Return [X, Y] of the center of cell containing provided text 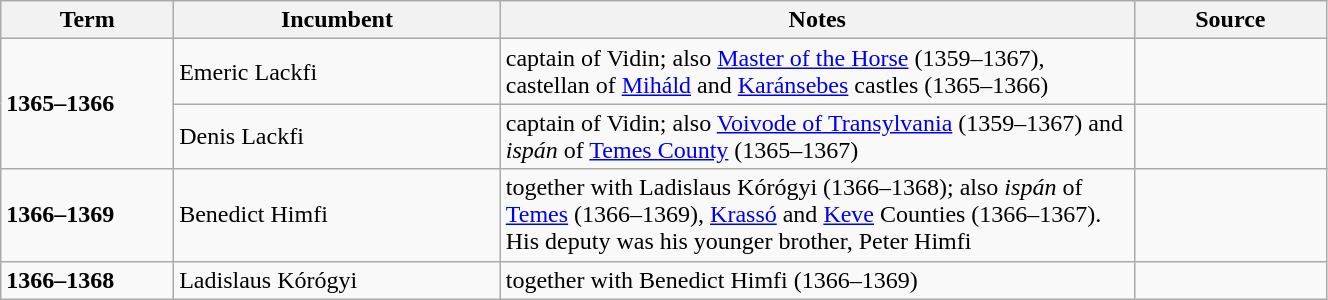
captain of Vidin; also Voivode of Transylvania (1359–1367) and ispán of Temes County (1365–1367) [817, 136]
captain of Vidin; also Master of the Horse (1359–1367), castellan of Miháld and Karánsebes castles (1365–1366) [817, 72]
Term [88, 20]
1366–1368 [88, 280]
Incumbent [338, 20]
Source [1230, 20]
1366–1369 [88, 215]
together with Benedict Himfi (1366–1369) [817, 280]
Benedict Himfi [338, 215]
Emeric Lackfi [338, 72]
Notes [817, 20]
Denis Lackfi [338, 136]
1365–1366 [88, 104]
Ladislaus Kórógyi [338, 280]
